Pinpoint the cell where the given text exists, returning its (X, Y) midpoint coordinate. 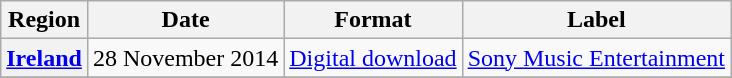
Sony Music Entertainment (596, 58)
Region (44, 20)
28 November 2014 (185, 58)
Date (185, 20)
Label (596, 20)
Ireland (44, 58)
Digital download (373, 58)
Format (373, 20)
